For the text-containing cell, return its midpoint in [X, Y] coordinate format. 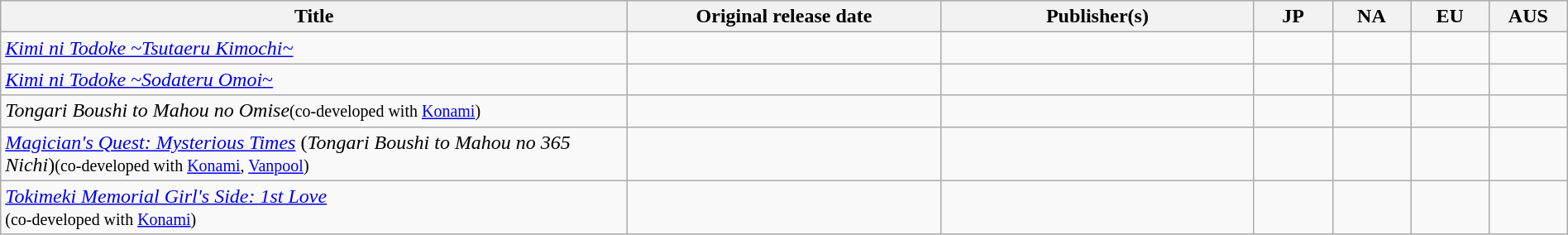
Title [314, 17]
Tokimeki Memorial Girl's Side: 1st Love(co-developed with Konami) [314, 207]
Tongari Boushi to Mahou no Omise(co-developed with Konami) [314, 111]
EU [1451, 17]
Kimi ni Todoke ~Sodateru Omoi~ [314, 79]
JP [1293, 17]
Magician's Quest: Mysterious Times (Tongari Boushi to Mahou no 365 Nichi)(co-developed with Konami, Vanpool) [314, 154]
Original release date [784, 17]
AUS [1528, 17]
Kimi ni Todoke ~Tsutaeru Kimochi~ [314, 48]
Publisher(s) [1097, 17]
NA [1371, 17]
